From the cell containing the given text, extract its center point as (X, Y) coordinate. 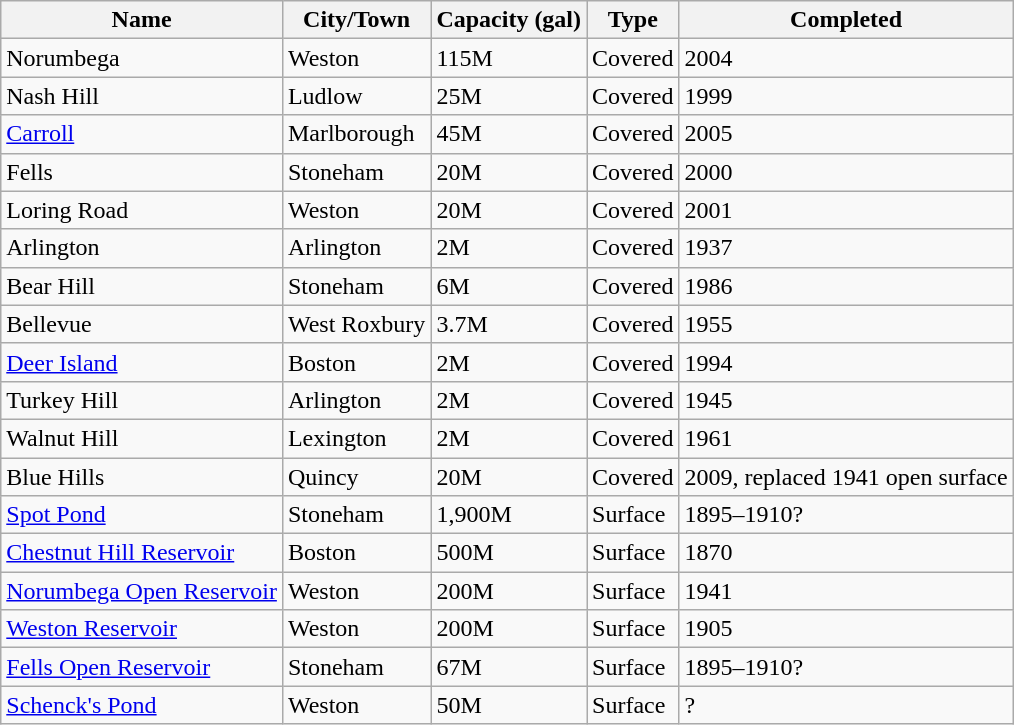
45M (509, 134)
Type (633, 20)
2001 (846, 210)
1994 (846, 362)
Schenck's Pond (142, 705)
Turkey Hill (142, 400)
Quincy (356, 477)
115M (509, 58)
Norumbega Open Reservoir (142, 591)
Nash Hill (142, 96)
Weston Reservoir (142, 629)
Carroll (142, 134)
Completed (846, 20)
Lexington (356, 438)
3.7M (509, 324)
1941 (846, 591)
1986 (846, 286)
Norumbega (142, 58)
2000 (846, 172)
Ludlow (356, 96)
Fells (142, 172)
1,900M (509, 515)
1937 (846, 248)
1905 (846, 629)
Deer Island (142, 362)
1961 (846, 438)
67M (509, 667)
Marlborough (356, 134)
25M (509, 96)
Capacity (gal) (509, 20)
Walnut Hill (142, 438)
1945 (846, 400)
500M (509, 553)
City/Town (356, 20)
? (846, 705)
2004 (846, 58)
West Roxbury (356, 324)
1955 (846, 324)
2009, replaced 1941 open surface (846, 477)
6M (509, 286)
Blue Hills (142, 477)
Bear Hill (142, 286)
Bellevue (142, 324)
50M (509, 705)
Spot Pond (142, 515)
Loring Road (142, 210)
Name (142, 20)
Chestnut Hill Reservoir (142, 553)
1870 (846, 553)
Fells Open Reservoir (142, 667)
1999 (846, 96)
2005 (846, 134)
